Extract the (x, y) coordinate from the center of the cell holding the provided text.  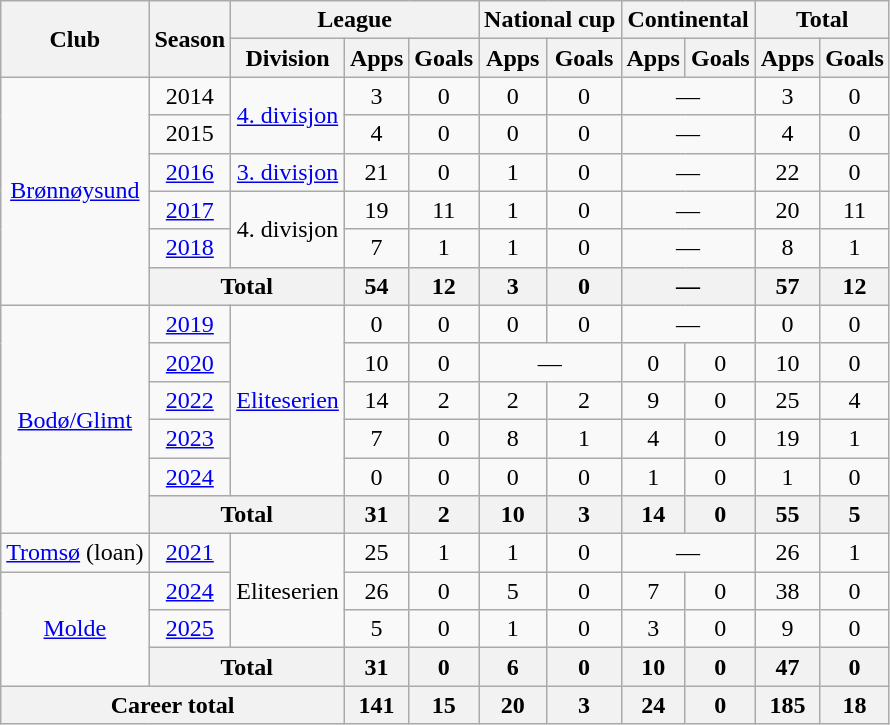
2025 (190, 629)
15 (444, 705)
3. divisjon (288, 172)
2022 (190, 400)
Brønnøysund (75, 191)
55 (787, 515)
2021 (190, 553)
57 (787, 286)
141 (376, 705)
Season (190, 39)
22 (787, 172)
2015 (190, 134)
Club (75, 39)
Molde (75, 629)
24 (653, 705)
21 (376, 172)
2018 (190, 248)
Bodø/Glimt (75, 419)
2014 (190, 96)
185 (787, 705)
Continental (688, 20)
2023 (190, 438)
Tromsø (loan) (75, 553)
Division (288, 58)
National cup (550, 20)
2019 (190, 324)
18 (855, 705)
2017 (190, 210)
47 (787, 667)
2016 (190, 172)
Career total (173, 705)
38 (787, 591)
League (355, 20)
2020 (190, 362)
6 (513, 667)
54 (376, 286)
